Determine the (X, Y) coordinate at the center of the cell enclosing the given text.  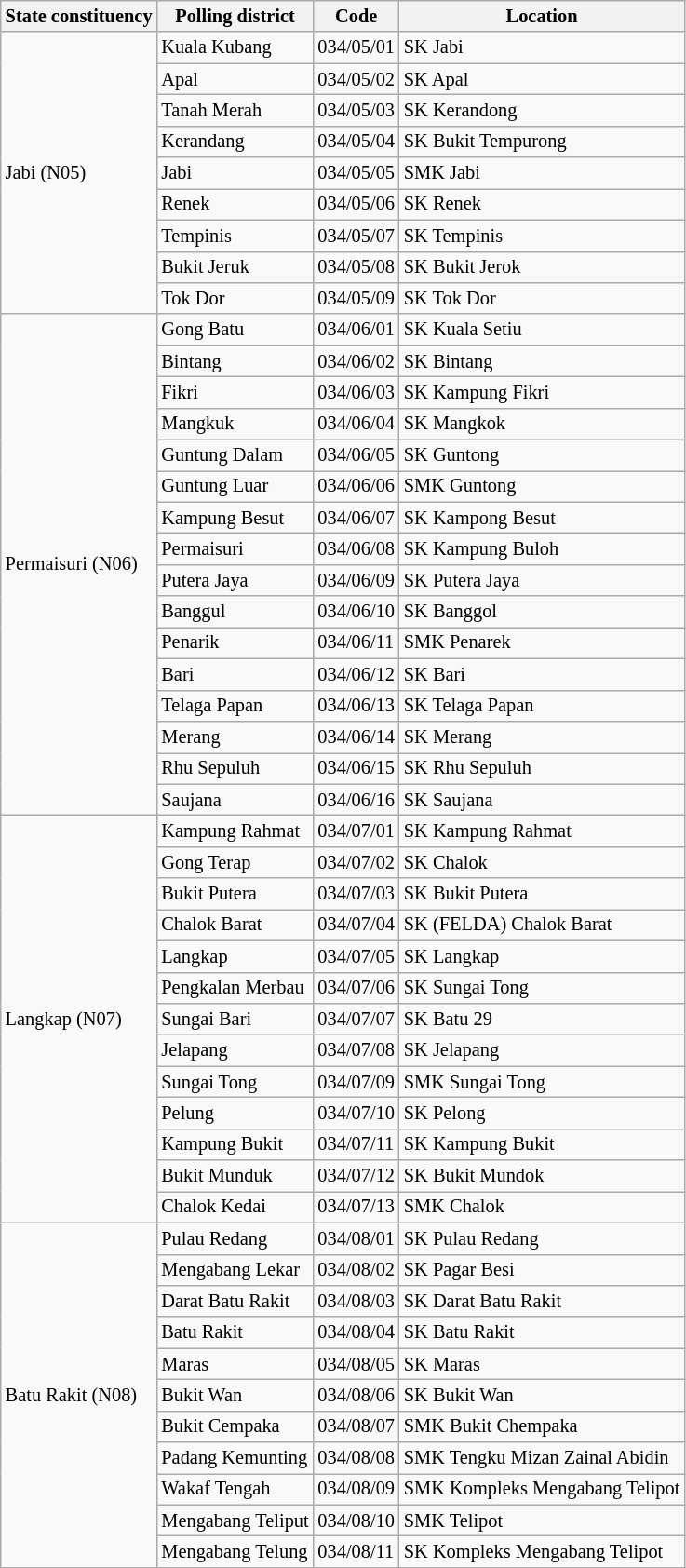
034/07/11 (356, 1144)
SMK Chalok (542, 1207)
SK Merang (542, 737)
Padang Kemunting (235, 1458)
SK Apal (542, 79)
Chalok Barat (235, 925)
Kuala Kubang (235, 47)
Jabi (235, 173)
SK Pagar Besi (542, 1270)
SK Pelong (542, 1113)
034/08/08 (356, 1458)
Bukit Cempaka (235, 1426)
Permaisuri (N06) (79, 564)
034/06/08 (356, 548)
SK Tempinis (542, 236)
Langkap (N07) (79, 1019)
SK Guntong (542, 455)
034/08/02 (356, 1270)
Wakaf Tengah (235, 1489)
Penarik (235, 642)
034/08/01 (356, 1238)
SK Bukit Tempurong (542, 142)
SK Bari (542, 674)
SK Saujana (542, 800)
034/06/11 (356, 642)
SK Bintang (542, 361)
034/08/03 (356, 1301)
SK Bukit Jerok (542, 267)
034/08/05 (356, 1364)
Bukit Wan (235, 1395)
SK Pulau Redang (542, 1238)
Guntung Luar (235, 486)
Gong Batu (235, 330)
Fikri (235, 392)
SK Telaga Papan (542, 706)
Langkap (235, 956)
034/08/07 (356, 1426)
034/06/10 (356, 612)
SK (FELDA) Chalok Barat (542, 925)
Kampung Rahmat (235, 831)
SMK Sungai Tong (542, 1082)
Kerandang (235, 142)
Bukit Putera (235, 894)
Pulau Redang (235, 1238)
Gong Terap (235, 862)
Bukit Jeruk (235, 267)
034/06/09 (356, 580)
034/07/05 (356, 956)
034/05/01 (356, 47)
Tanah Merah (235, 110)
034/08/10 (356, 1521)
Location (542, 16)
Kampung Besut (235, 518)
Renek (235, 204)
Putera Jaya (235, 580)
SMK Guntong (542, 486)
034/05/08 (356, 267)
Apal (235, 79)
Merang (235, 737)
SK Mangkok (542, 424)
Bari (235, 674)
034/06/03 (356, 392)
SK Kampung Buloh (542, 548)
SK Langkap (542, 956)
034/07/01 (356, 831)
Kampung Bukit (235, 1144)
Code (356, 16)
Jabi (N05) (79, 173)
SK Kuala Setiu (542, 330)
Chalok Kedai (235, 1207)
SK Kerandong (542, 110)
Mangkuk (235, 424)
SK Batu 29 (542, 1019)
034/05/02 (356, 79)
Batu Rakit (N08) (79, 1395)
034/07/08 (356, 1050)
Tok Dor (235, 298)
034/06/04 (356, 424)
034/06/16 (356, 800)
034/05/05 (356, 173)
034/07/13 (356, 1207)
034/08/09 (356, 1489)
Mengabang Lekar (235, 1270)
SK Putera Jaya (542, 580)
SK Bukit Wan (542, 1395)
SK Renek (542, 204)
034/05/09 (356, 298)
SK Kampung Fikri (542, 392)
Guntung Dalam (235, 455)
Telaga Papan (235, 706)
Jelapang (235, 1050)
034/07/03 (356, 894)
034/07/07 (356, 1019)
SK Kampong Besut (542, 518)
034/06/15 (356, 768)
Maras (235, 1364)
SK Chalok (542, 862)
SK Tok Dor (542, 298)
SMK Jabi (542, 173)
SMK Bukit Chempaka (542, 1426)
034/06/02 (356, 361)
034/07/09 (356, 1082)
Batu Rakit (235, 1332)
034/06/12 (356, 674)
Tempinis (235, 236)
Darat Batu Rakit (235, 1301)
SK Jabi (542, 47)
SK Batu Rakit (542, 1332)
034/05/07 (356, 236)
Permaisuri (235, 548)
Pengkalan Merbau (235, 988)
034/06/06 (356, 486)
Saujana (235, 800)
034/07/10 (356, 1113)
034/07/06 (356, 988)
034/06/01 (356, 330)
034/05/06 (356, 204)
SK Maras (542, 1364)
SK Kampung Rahmat (542, 831)
SMK Penarek (542, 642)
SK Bukit Mundok (542, 1176)
SK Kampung Bukit (542, 1144)
034/07/04 (356, 925)
034/05/03 (356, 110)
034/06/07 (356, 518)
Sungai Tong (235, 1082)
Sungai Bari (235, 1019)
034/08/06 (356, 1395)
Pelung (235, 1113)
SK Rhu Sepuluh (542, 768)
SMK Tengku Mizan Zainal Abidin (542, 1458)
034/08/11 (356, 1552)
SK Kompleks Mengabang Telipot (542, 1552)
Mengabang Telung (235, 1552)
034/06/13 (356, 706)
034/06/05 (356, 455)
Mengabang Teliput (235, 1521)
State constituency (79, 16)
Bukit Munduk (235, 1176)
Rhu Sepuluh (235, 768)
034/05/04 (356, 142)
Bintang (235, 361)
Banggul (235, 612)
034/07/12 (356, 1176)
034/07/02 (356, 862)
034/06/14 (356, 737)
SMK Telipot (542, 1521)
SK Banggol (542, 612)
Polling district (235, 16)
SK Bukit Putera (542, 894)
034/08/04 (356, 1332)
SK Darat Batu Rakit (542, 1301)
SMK Kompleks Mengabang Telipot (542, 1489)
SK Jelapang (542, 1050)
SK Sungai Tong (542, 988)
